Search for the cell housing the specified text and yield its [X, Y] center coordinate. 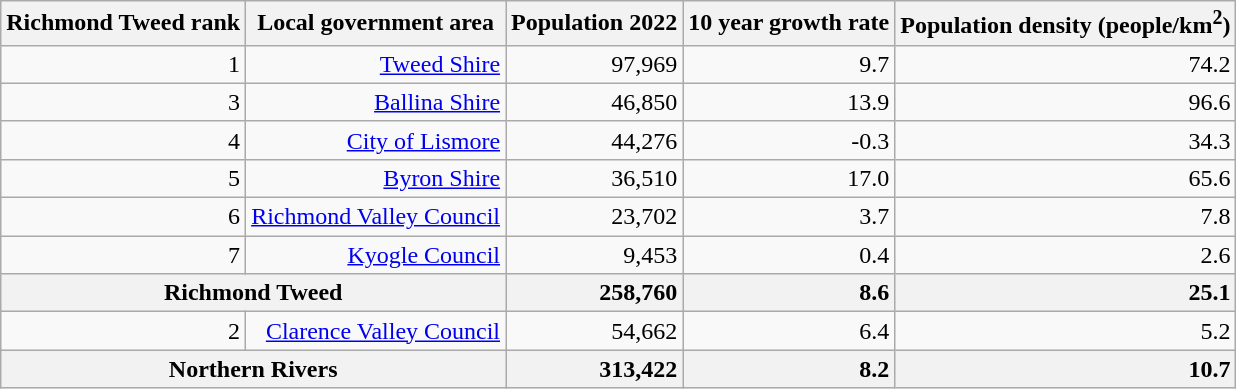
2.6 [1066, 255]
0.4 [789, 255]
44,276 [594, 140]
4 [124, 140]
Richmond Tweed rank [124, 24]
5 [124, 178]
10.7 [1066, 369]
Ballina Shire [376, 102]
65.6 [1066, 178]
3.7 [789, 217]
Tweed Shire [376, 64]
City of Lismore [376, 140]
2 [124, 331]
Richmond Valley Council [376, 217]
7 [124, 255]
3 [124, 102]
36,510 [594, 178]
46,850 [594, 102]
1 [124, 64]
Population density (people/km2) [1066, 24]
13.9 [789, 102]
5.2 [1066, 331]
23,702 [594, 217]
97,969 [594, 64]
Northern Rivers [254, 369]
9,453 [594, 255]
Byron Shire [376, 178]
313,422 [594, 369]
Richmond Tweed [254, 293]
Clarence Valley Council [376, 331]
8.2 [789, 369]
34.3 [1066, 140]
10 year growth rate [789, 24]
7.8 [1066, 217]
Local government area [376, 24]
8.6 [789, 293]
25.1 [1066, 293]
6.4 [789, 331]
Kyogle Council [376, 255]
Population 2022 [594, 24]
17.0 [789, 178]
96.6 [1066, 102]
9.7 [789, 64]
-0.3 [789, 140]
74.2 [1066, 64]
6 [124, 217]
258,760 [594, 293]
54,662 [594, 331]
